Determine the (x, y) coordinate at the center of the cell enclosing the given text.  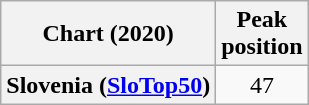
Slovenia (SloTop50) (108, 85)
47 (262, 85)
Chart (2020) (108, 34)
Peakposition (262, 34)
